Capture the cell that displays the provided text and extract its [X, Y] central coordinate. 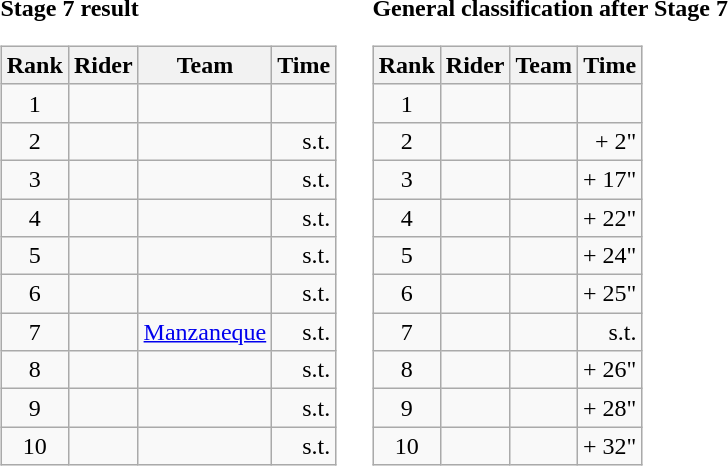
+ 25" [610, 294]
+ 22" [610, 217]
+ 2" [610, 141]
+ 26" [610, 370]
Manzaneque [205, 332]
+ 24" [610, 256]
+ 17" [610, 179]
+ 28" [610, 408]
+ 32" [610, 446]
